Return (x, y) of the center of cell containing provided text 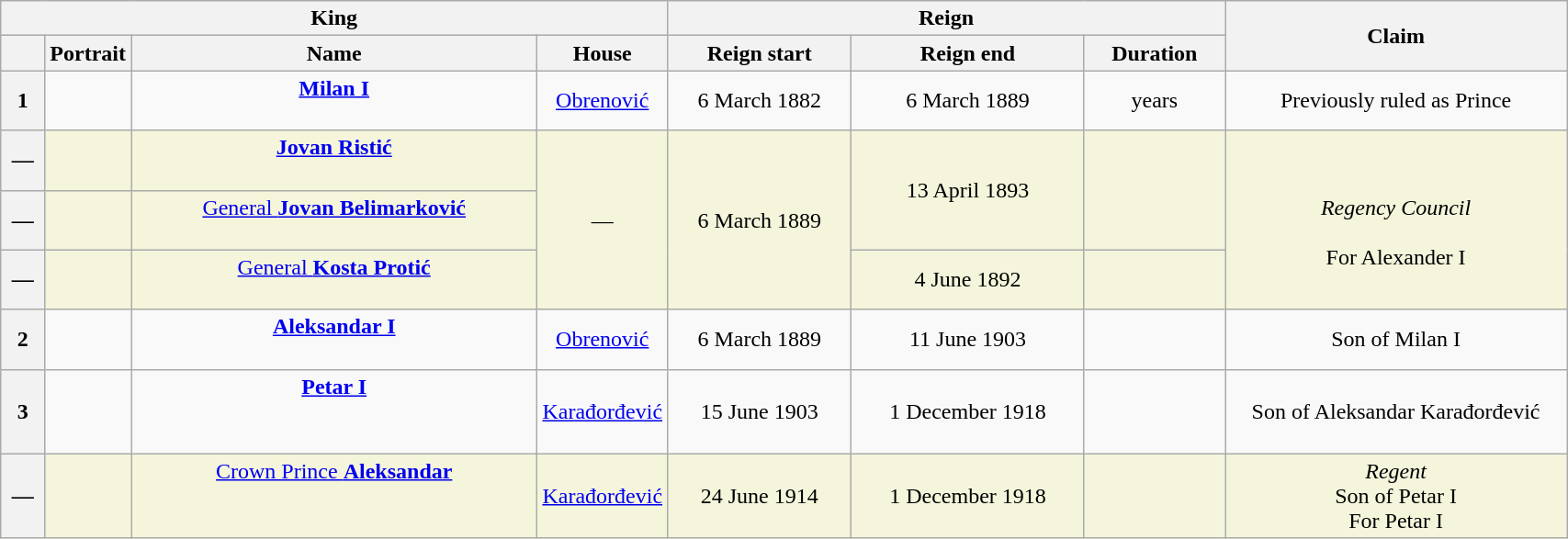
Reign (946, 18)
15 June 1903 (760, 411)
11 June 1903 (968, 340)
Regency CouncilFor Alexander I (1396, 220)
Name (333, 53)
6 March 1882 (760, 101)
King (334, 18)
General Kosta Protić (333, 279)
Claim (1396, 36)
Reign start (760, 53)
13 April 1893 (968, 190)
years (1154, 101)
Petar I (333, 411)
Son of Aleksandar Karađorđević (1396, 411)
Son of Milan I (1396, 340)
Duration (1154, 53)
Crown Prince Aleksandar (333, 496)
Previously ruled as Prince (1396, 101)
1 (23, 101)
4 June 1892 (968, 279)
Portrait (88, 53)
2 (23, 340)
Milan I (333, 101)
24 June 1914 (760, 496)
RegentSon of Petar IFor Petar I (1396, 496)
General Jovan Belimarković (333, 220)
Reign end (968, 53)
Jovan Ristić (333, 160)
Aleksandar I (333, 340)
3 (23, 411)
House (603, 53)
